Capture the cell that displays the provided text and extract its [X, Y] central coordinate. 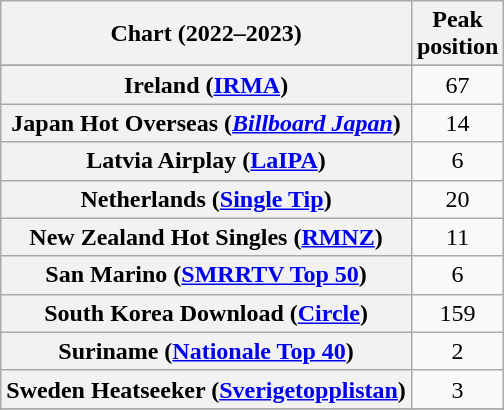
159 [457, 313]
Latvia Airplay (LaIPA) [206, 161]
Suriname (Nationale Top 40) [206, 351]
Sweden Heatseeker (Sverigetopplistan) [206, 389]
Japan Hot Overseas (Billboard Japan) [206, 123]
Peakposition [457, 34]
Ireland (IRMA) [206, 85]
14 [457, 123]
20 [457, 199]
67 [457, 85]
Chart (2022–2023) [206, 34]
San Marino (SMRRTV Top 50) [206, 275]
11 [457, 237]
Netherlands (Single Tip) [206, 199]
South Korea Download (Circle) [206, 313]
3 [457, 389]
2 [457, 351]
New Zealand Hot Singles (RMNZ) [206, 237]
